Extract the (x, y) coordinate from the center of the cell holding the provided text.  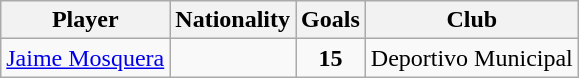
Club (472, 20)
Deportivo Municipal (472, 58)
15 (331, 58)
Goals (331, 20)
Player (86, 20)
Jaime Mosquera (86, 58)
Nationality (233, 20)
